Capture the cell that displays the provided text and extract its [X, Y] central coordinate. 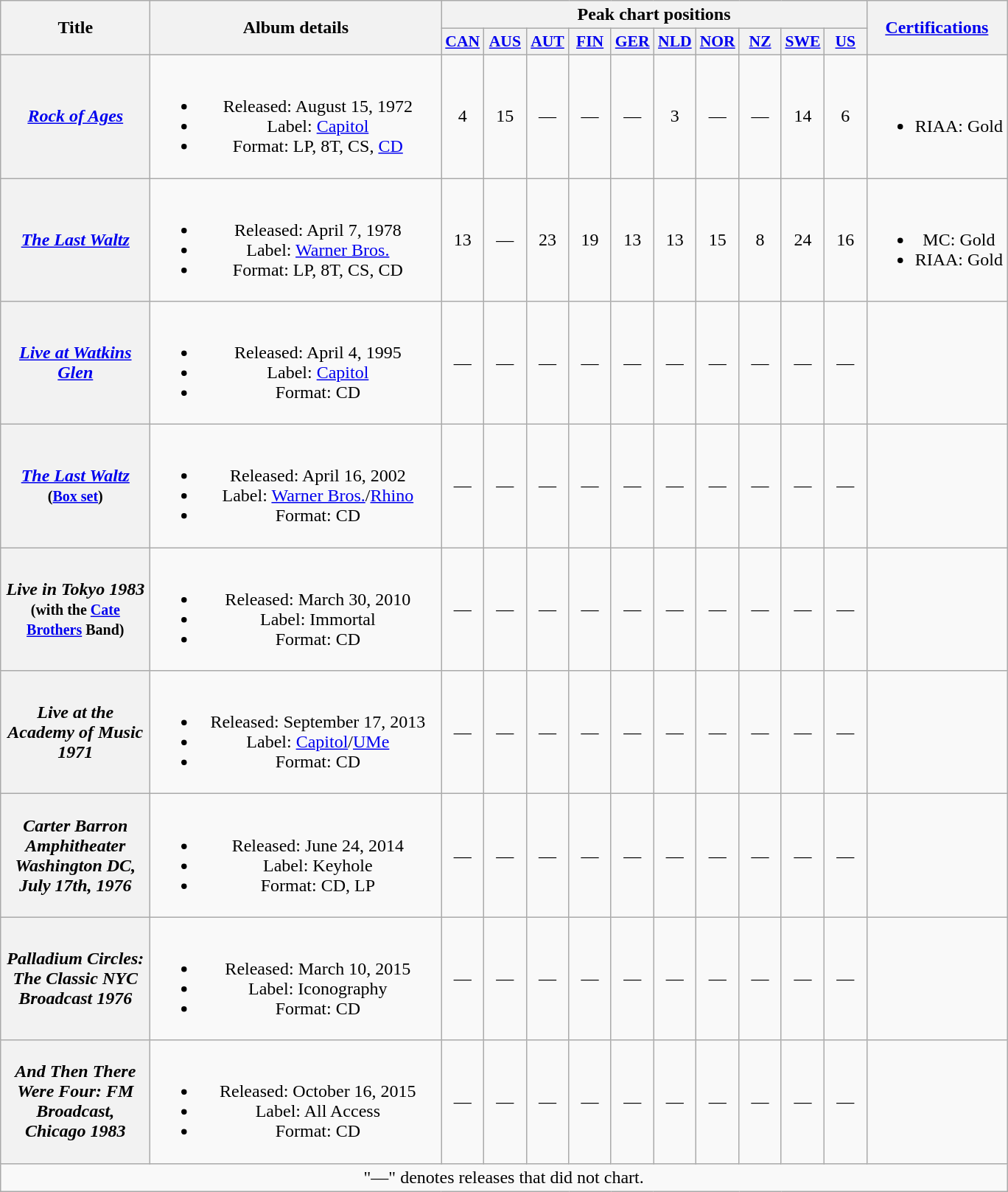
GER [632, 42]
Released: March 30, 2010Label: ImmortalFormat: CD [296, 609]
8 [760, 240]
US [846, 42]
Carter Barron Amphitheater Washington DC, July 17th, 1976 [75, 855]
Released: June 24, 2014Label: KeyholeFormat: CD, LP [296, 855]
CAN [463, 42]
6 [846, 116]
Released: April 4, 1995Label: CapitolFormat: CD [296, 363]
The Last Waltz [75, 240]
Album details [296, 28]
16 [846, 240]
Palladium Circles: The Classic NYC Broadcast 1976 [75, 979]
Released: October 16, 2015Label: All AccessFormat: CD [296, 1101]
3 [675, 116]
The Last Waltz(Box set) [75, 487]
AUT [547, 42]
Released: April 7, 1978Label: Warner Bros.Format: LP, 8T, CS, CD [296, 240]
19 [590, 240]
SWE [802, 42]
Certifications [937, 28]
Released: August 15, 1972Label: CapitolFormat: LP, 8T, CS, CD [296, 116]
NOR [718, 42]
Released: April 16, 2002Label: Warner Bros./RhinoFormat: CD [296, 487]
NLD [675, 42]
AUS [505, 42]
Peak chart positions [654, 15]
NZ [760, 42]
Live in Tokyo 1983(with the Cate Brothers Band) [75, 609]
RIAA: Gold [937, 116]
Live at Watkins Glen [75, 363]
24 [802, 240]
Released: September 17, 2013Label: Capitol/UMeFormat: CD [296, 733]
Released: March 10, 2015Label: IconographyFormat: CD [296, 979]
"—" denotes releases that did not chart. [504, 1177]
4 [463, 116]
Rock of Ages [75, 116]
Title [75, 28]
Live at the Academy of Music 1971 [75, 733]
And Then There Were Four: FM Broadcast, Chicago 1983 [75, 1101]
23 [547, 240]
14 [802, 116]
MC: GoldRIAA: Gold [937, 240]
FIN [590, 42]
